For the text-containing cell, return its midpoint in [X, Y] coordinate format. 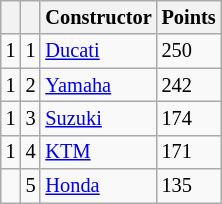
Ducati [98, 51]
242 [189, 85]
Suzuki [98, 118]
KTM [98, 152]
Points [189, 17]
Honda [98, 186]
4 [31, 152]
250 [189, 51]
3 [31, 118]
135 [189, 186]
171 [189, 152]
174 [189, 118]
Constructor [98, 17]
2 [31, 85]
Yamaha [98, 85]
5 [31, 186]
